Return the [x, y] coordinate for the center point of the cell that contains the specified text.  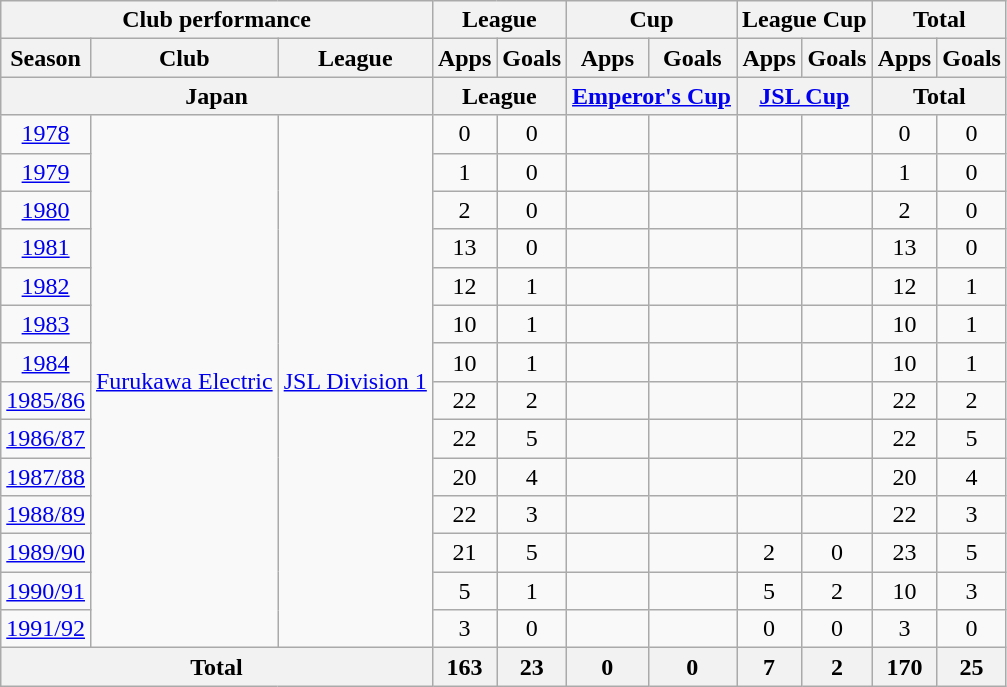
1990/91 [46, 591]
7 [768, 667]
1991/92 [46, 629]
1981 [46, 248]
1985/86 [46, 400]
Club [184, 58]
1989/90 [46, 553]
1983 [46, 324]
Emperor's Cup [652, 96]
League Cup [804, 20]
Japan [217, 96]
Furukawa Electric [184, 382]
163 [464, 667]
1982 [46, 286]
1980 [46, 210]
1984 [46, 362]
1988/89 [46, 515]
Club performance [217, 20]
170 [904, 667]
1979 [46, 172]
JSL Cup [804, 96]
Cup [652, 20]
21 [464, 553]
1986/87 [46, 438]
Season [46, 58]
JSL Division 1 [355, 382]
1978 [46, 134]
1987/88 [46, 477]
25 [972, 667]
